Return the [x, y] coordinate for the center point of the cell that contains the specified text.  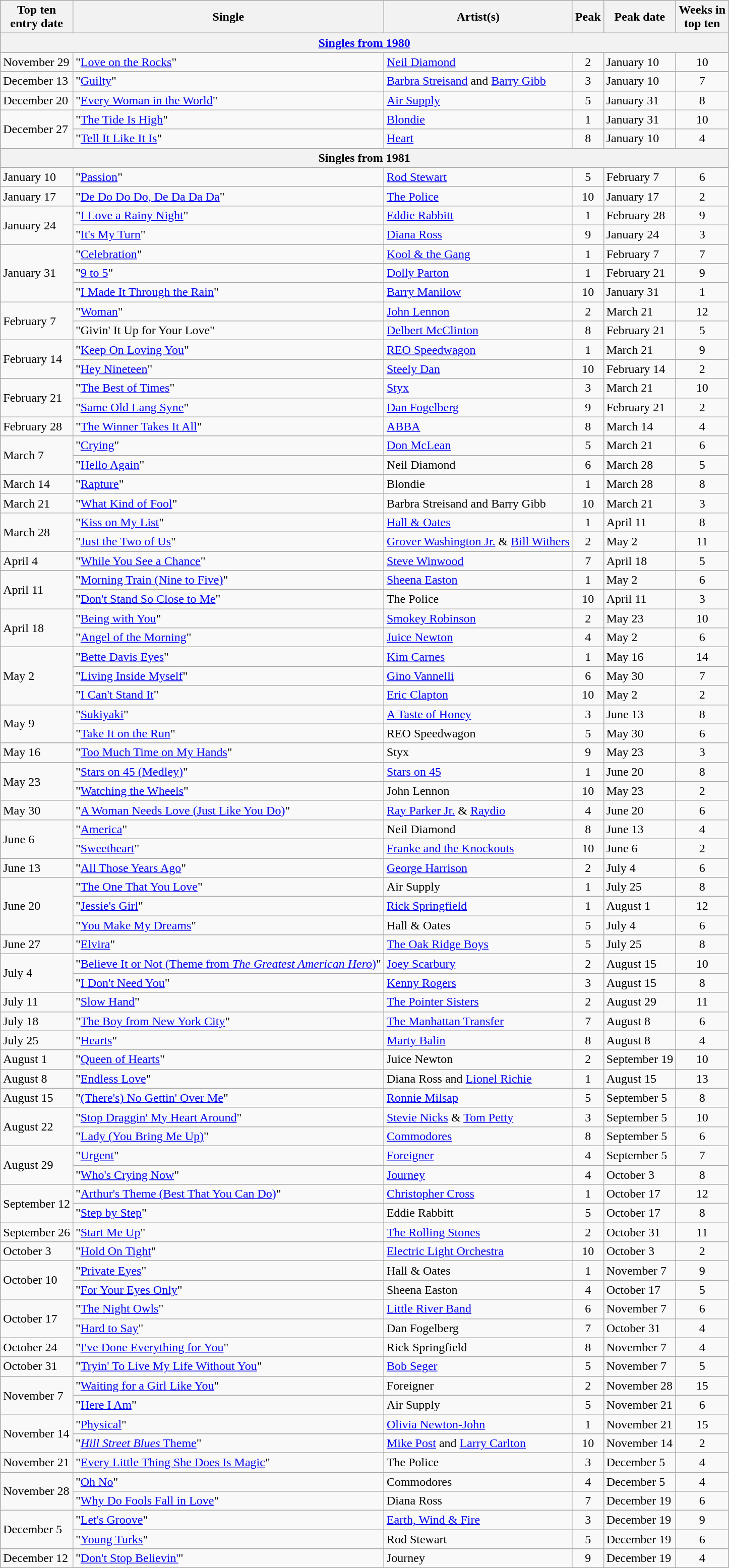
"Every Little Thing She Does Is Magic" [228, 1462]
"Tryin' To Live My Life Without You" [228, 1366]
Mike Post and Larry Carlton [478, 1443]
October 10 [37, 1280]
"The Winner Takes It All" [228, 426]
"Morning Train (Nine to Five)" [228, 580]
"Step by Step" [228, 1213]
"I Made It Through the Rain" [228, 292]
"The Tide Is High" [228, 119]
The Rolling Stones [478, 1232]
"De Do Do Do, De Da Da Da" [228, 196]
Delbert McClinton [478, 331]
"Why Do Fools Fall in Love" [228, 1501]
"Believe It or Not (Theme from The Greatest American Hero)" [228, 964]
"9 to 5" [228, 273]
"Queen of Hearts" [228, 1059]
"Passion" [228, 177]
Stars on 45 [478, 772]
"It's My Turn" [228, 234]
Christopher Cross [478, 1194]
Bob Seger [478, 1366]
The Pointer Sisters [478, 1002]
August 22 [37, 1126]
Smokey Robinson [478, 618]
September 26 [37, 1232]
Electric Light Orchestra [478, 1251]
"Bette Davis Eyes" [228, 657]
"Stop Draggin' My Heart Around" [228, 1117]
"Every Woman in the World" [228, 100]
"Living Inside Myself" [228, 676]
"I Can't Stand It" [228, 695]
Dolly Parton [478, 273]
The Manhattan Transfer [478, 1021]
"Being with You" [228, 618]
Steely Dan [478, 369]
"While You See a Chance" [228, 561]
"For Your Eyes Only" [228, 1290]
"You Make My Dreams" [228, 925]
April 4 [37, 561]
"I've Done Everything for You" [228, 1347]
"Hard to Say" [228, 1328]
"Too Much Time on My Hands" [228, 752]
May 9 [37, 724]
"Don't Stand So Close to Me" [228, 599]
Singles from 1980 [364, 43]
"Lady (You Bring Me Up)" [228, 1136]
A Taste of Honey [478, 714]
"Hello Again" [228, 465]
Gino Vannelli [478, 676]
"I Love a Rainy Night" [228, 215]
December 27 [37, 129]
"Take It on the Run" [228, 733]
"Young Turks" [228, 1539]
Single [228, 17]
"Elvira" [228, 945]
November 29 [37, 62]
"Urgent" [228, 1155]
"Don't Stop Believin'" [228, 1558]
"Celebration" [228, 254]
"All Those Years Ago" [228, 867]
"Oh No" [228, 1481]
The Oak Ridge Boys [478, 945]
ABBA [478, 426]
"Givin' It Up for Your Love" [228, 331]
Kim Carnes [478, 657]
Peak date [640, 17]
Diana Ross and Lionel Richie [478, 1079]
September 12 [37, 1204]
Franke and the Knockouts [478, 848]
"Waiting for a Girl Like You" [228, 1386]
"The Night Owls" [228, 1309]
September 19 [640, 1059]
"Rapture" [228, 484]
"A Woman Needs Love (Just Like You Do)" [228, 810]
"Angel of the Morning" [228, 638]
"Sukiyaki" [228, 714]
October 24 [37, 1347]
"Crying" [228, 446]
March 7 [37, 455]
"Jessie's Girl" [228, 906]
Little River Band [478, 1309]
Barry Manilow [478, 292]
"The Best of Times" [228, 388]
July 18 [37, 1021]
13 [702, 1079]
Stevie Nicks & Tom Petty [478, 1117]
"Arthur's Theme (Best That You Can Do)" [228, 1194]
"Hold On Tight" [228, 1251]
"Woman" [228, 311]
Artist(s) [478, 17]
"Hearts" [228, 1040]
"Love on the Rocks" [228, 62]
"Watching the Wheels" [228, 791]
Joey Scarbury [478, 964]
"Private Eyes" [228, 1271]
"Just the Two of Us" [228, 541]
14 [702, 657]
"Slow Hand" [228, 1002]
"Same Old Lang Syne" [228, 407]
Earth, Wind & Fire [478, 1520]
Don McLean [478, 446]
Ray Parker Jr. & Raydio [478, 810]
Kenny Rogers [478, 983]
"The Boy from New York City" [228, 1021]
"America" [228, 829]
December 20 [37, 100]
"(There's) No Gettin' Over Me" [228, 1098]
Ronnie Milsap [478, 1098]
Weeks intop ten [702, 17]
"Guilty" [228, 81]
Grover Washington Jr. & Bill Withers [478, 541]
December 13 [37, 81]
Heart [478, 139]
"Start Me Up" [228, 1232]
George Harrison [478, 867]
"Tell It Like It Is" [228, 139]
"Stars on 45 (Medley)" [228, 772]
"Who's Crying Now" [228, 1175]
"Hill Street Blues Theme" [228, 1443]
July 11 [37, 1002]
"What Kind of Fool" [228, 503]
Eric Clapton [478, 695]
"The One That You Love" [228, 887]
"Let's Groove" [228, 1520]
Peak [588, 17]
"Sweetheart" [228, 848]
Olivia Newton-John [478, 1424]
"Physical" [228, 1424]
"Kiss on My List" [228, 522]
"I Don't Need You" [228, 983]
Singles from 1981 [364, 158]
December 12 [37, 1558]
June 27 [37, 945]
"Hey Nineteen" [228, 369]
Marty Balin [478, 1040]
"Endless Love" [228, 1079]
"Here I Am" [228, 1405]
"Keep On Loving You" [228, 350]
Steve Winwood [478, 561]
Top tenentry date [37, 17]
Kool & the Gang [478, 254]
